Return the (X, Y) coordinate for the center point of the cell that contains the specified text.  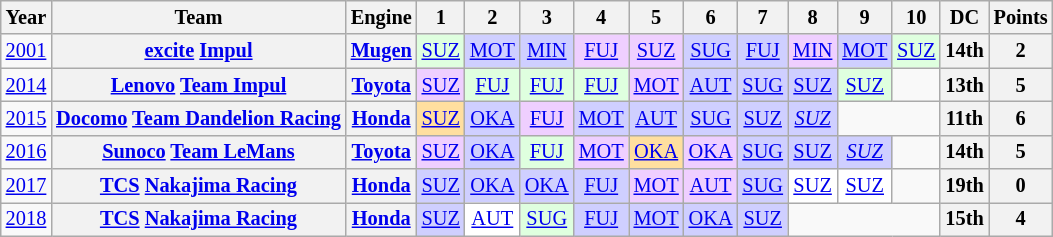
8 (812, 17)
Mugen (382, 51)
Lenovo Team Impul (198, 85)
11th (964, 118)
2018 (26, 219)
13th (964, 85)
1 (441, 17)
Sunoco Team LeMans (198, 152)
2016 (26, 152)
10 (916, 17)
19th (964, 186)
DC (964, 17)
7 (762, 17)
2001 (26, 51)
Team (198, 17)
2015 (26, 118)
0 (1021, 186)
2017 (26, 186)
Docomo Team Dandelion Racing (198, 118)
3 (547, 17)
excite Impul (198, 51)
Engine (382, 17)
2014 (26, 85)
15th (964, 219)
9 (864, 17)
Points (1021, 17)
Year (26, 17)
